Detect which cell encompasses the target text, then output its (X, Y) center coordinate. 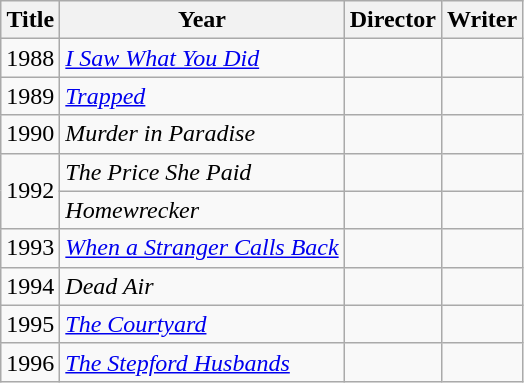
When a Stranger Calls Back (202, 248)
I Saw What You Did (202, 58)
Murder in Paradise (202, 134)
Homewrecker (202, 210)
1993 (30, 248)
Writer (482, 20)
Dead Air (202, 286)
1989 (30, 96)
Director (392, 20)
1992 (30, 191)
The Price She Paid (202, 172)
Year (202, 20)
1988 (30, 58)
The Stepford Husbands (202, 362)
The Courtyard (202, 324)
1995 (30, 324)
Title (30, 20)
Trapped (202, 96)
1990 (30, 134)
1994 (30, 286)
1996 (30, 362)
